Return (x, y) of the center of cell containing provided text 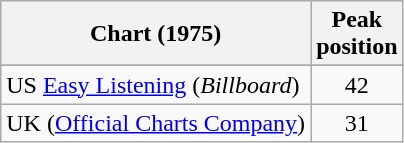
31 (357, 123)
Peakposition (357, 34)
Chart (1975) (156, 34)
UK (Official Charts Company) (156, 123)
US Easy Listening (Billboard) (156, 85)
42 (357, 85)
